Output the (X, Y) coordinate of the center of the cell containing the given text.  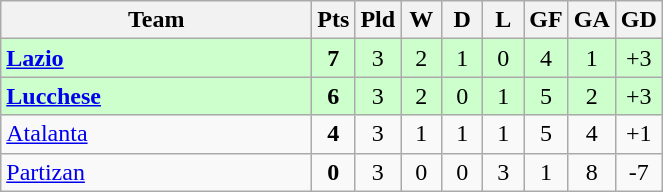
GD (638, 20)
Pts (334, 20)
6 (334, 96)
GA (592, 20)
W (422, 20)
-7 (638, 172)
Pld (378, 20)
L (504, 20)
Lazio (156, 58)
8 (592, 172)
Atalanta (156, 134)
7 (334, 58)
Partizan (156, 172)
GF (546, 20)
Lucchese (156, 96)
D (462, 20)
Team (156, 20)
+1 (638, 134)
